Locate the cell with the specified text and output its [x, y] center coordinate. 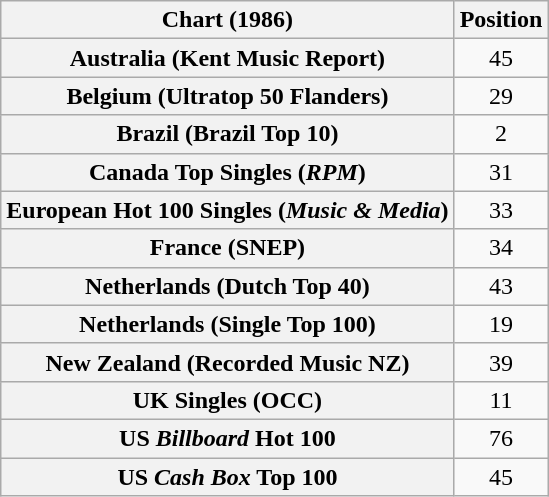
Netherlands (Single Top 100) [228, 324]
European Hot 100 Singles (Music & Media) [228, 210]
Position [501, 20]
11 [501, 400]
39 [501, 362]
2 [501, 134]
Canada Top Singles (RPM) [228, 172]
29 [501, 96]
19 [501, 324]
UK Singles (OCC) [228, 400]
31 [501, 172]
Netherlands (Dutch Top 40) [228, 286]
US Cash Box Top 100 [228, 477]
Brazil (Brazil Top 10) [228, 134]
34 [501, 248]
Belgium (Ultratop 50 Flanders) [228, 96]
33 [501, 210]
France (SNEP) [228, 248]
US Billboard Hot 100 [228, 438]
Australia (Kent Music Report) [228, 58]
New Zealand (Recorded Music NZ) [228, 362]
Chart (1986) [228, 20]
76 [501, 438]
43 [501, 286]
